For the text-containing cell, return its midpoint in [x, y] coordinate format. 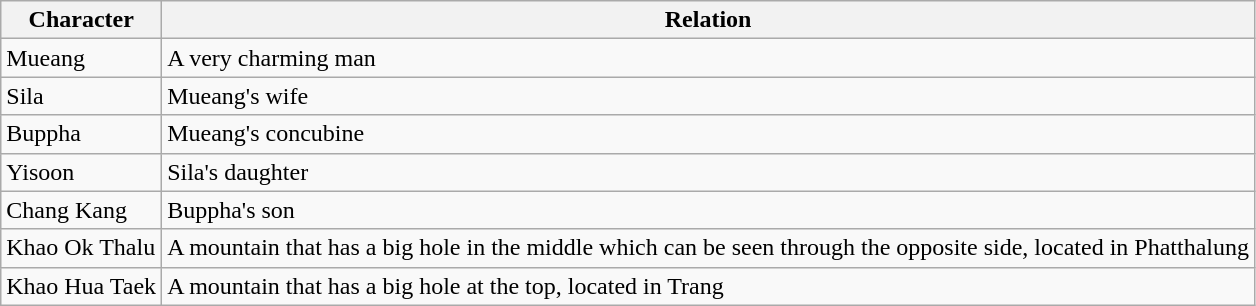
Mueang [82, 58]
A mountain that has a big hole at the top, located in Trang [708, 286]
Yisoon [82, 172]
Mueang's wife [708, 96]
A very charming man [708, 58]
Khao Ok Thalu [82, 248]
Relation [708, 20]
Character [82, 20]
Buppha [82, 134]
Sila [82, 96]
Buppha's son [708, 210]
Mueang's concubine [708, 134]
Khao Hua Taek [82, 286]
Sila's daughter [708, 172]
Chang Kang [82, 210]
A mountain that has a big hole in the middle which can be seen through the opposite side, located in Phatthalung [708, 248]
